For the text-containing cell, return its midpoint in [X, Y] coordinate format. 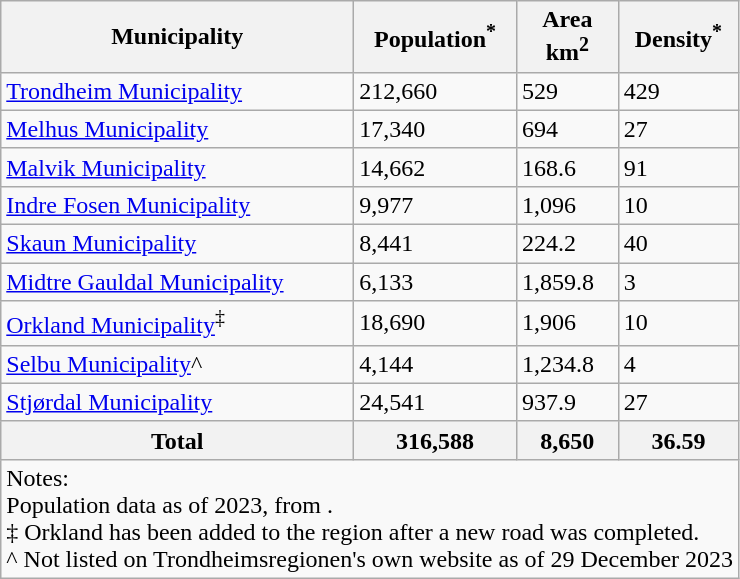
1,859.8 [568, 282]
24,541 [436, 402]
Selbu Municipality^ [178, 364]
429 [678, 91]
1,234.8 [568, 364]
Orkland Municipality‡ [178, 324]
529 [568, 91]
14,662 [436, 167]
316,588 [436, 440]
Midtre Gauldal Municipality [178, 282]
224.2 [568, 244]
Areakm2 [568, 37]
Total [178, 440]
3 [678, 282]
18,690 [436, 324]
40 [678, 244]
Population* [436, 37]
Municipality [178, 37]
1,096 [568, 205]
Trondheim Municipality [178, 91]
Melhus Municipality [178, 129]
17,340 [436, 129]
8,441 [436, 244]
168.6 [568, 167]
937.9 [568, 402]
6,133 [436, 282]
212,660 [436, 91]
36.59 [678, 440]
Density* [678, 37]
Skaun Municipality [178, 244]
4,144 [436, 364]
Malvik Municipality [178, 167]
Stjørdal Municipality [178, 402]
694 [568, 129]
1,906 [568, 324]
9,977 [436, 205]
8,650 [568, 440]
4 [678, 364]
91 [678, 167]
Indre Fosen Municipality [178, 205]
